Determine the (X, Y) coordinate at the center of the cell enclosing the given text.  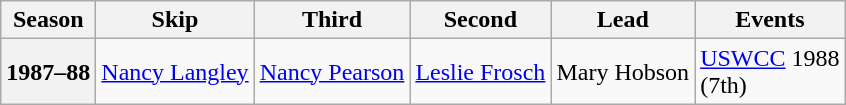
Season (48, 20)
Leslie Frosch (480, 72)
Third (332, 20)
Nancy Pearson (332, 72)
USWCC 1988 (7th) (770, 72)
Lead (623, 20)
Skip (175, 20)
Mary Hobson (623, 72)
Events (770, 20)
1987–88 (48, 72)
Second (480, 20)
Nancy Langley (175, 72)
